Extract the (x, y) coordinate from the center of the cell holding the provided text.  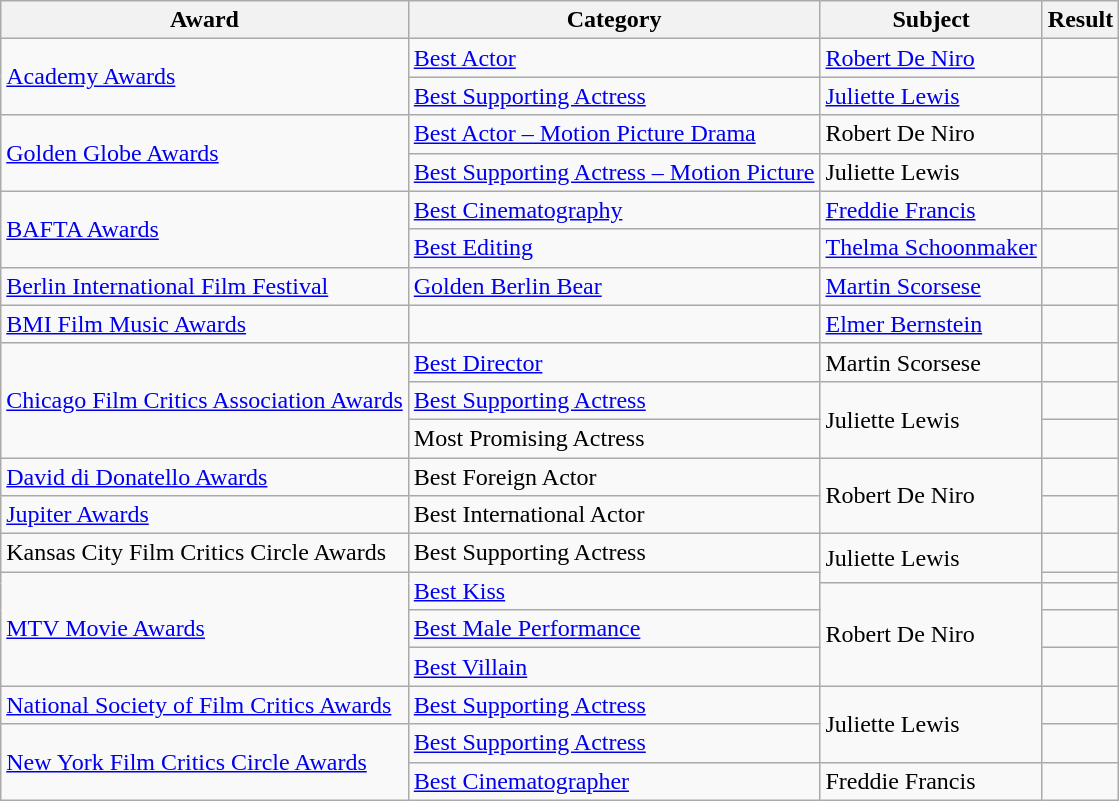
MTV Movie Awards (205, 629)
Academy Awards (205, 77)
National Society of Film Critics Awards (205, 705)
Best Actor – Motion Picture Drama (614, 134)
Best Director (614, 362)
Best International Actor (614, 515)
Golden Berlin Bear (614, 286)
BMI Film Music Awards (205, 324)
Best Cinematographer (614, 781)
Golden Globe Awards (205, 153)
New York Film Critics Circle Awards (205, 762)
Best Editing (614, 248)
Thelma Schoonmaker (931, 248)
Best Villain (614, 667)
Best Cinematography (614, 210)
Best Male Performance (614, 629)
Best Foreign Actor (614, 477)
Jupiter Awards (205, 515)
Most Promising Actress (614, 438)
Category (614, 20)
Subject (931, 20)
Kansas City Film Critics Circle Awards (205, 553)
Chicago Film Critics Association Awards (205, 400)
Berlin International Film Festival (205, 286)
David di Donatello Awards (205, 477)
Award (205, 20)
BAFTA Awards (205, 229)
Best Actor (614, 58)
Result (1080, 20)
Best Supporting Actress – Motion Picture (614, 172)
Best Kiss (614, 591)
Elmer Bernstein (931, 324)
